Provide the [x, y] coordinate of the cell's center where the given text is located.  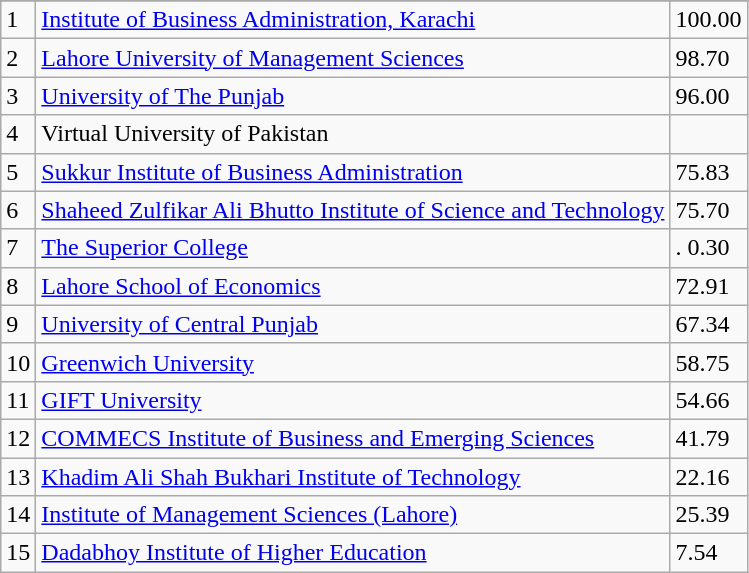
COMMECS Institute of Business and Emerging Sciences [353, 438]
13 [18, 477]
41.79 [708, 438]
72.91 [708, 286]
75.70 [708, 210]
14 [18, 515]
7 [18, 248]
Institute of Business Administration, Karachi [353, 20]
9 [18, 324]
2 [18, 58]
67.34 [708, 324]
3 [18, 96]
Dadabhoy Institute of Higher Education [353, 553]
Sukkur Institute of Business Administration [353, 172]
1 [18, 20]
5 [18, 172]
100.00 [708, 20]
Greenwich University [353, 362]
Virtual University of Pakistan [353, 134]
Shaheed Zulfikar Ali Bhutto Institute of Science and Technology [353, 210]
22.16 [708, 477]
University of The Punjab [353, 96]
25.39 [708, 515]
6 [18, 210]
University of Central Punjab [353, 324]
8 [18, 286]
98.70 [708, 58]
10 [18, 362]
Institute of Management Sciences (Lahore) [353, 515]
75.83 [708, 172]
12 [18, 438]
. 0.30 [708, 248]
58.75 [708, 362]
GIFT University [353, 400]
4 [18, 134]
7.54 [708, 553]
15 [18, 553]
Lahore School of Economics [353, 286]
Lahore University of Management Sciences [353, 58]
96.00 [708, 96]
11 [18, 400]
Khadim Ali Shah Bukhari Institute of Technology [353, 477]
54.66 [708, 400]
The Superior College [353, 248]
